Locate the cell with the specified text and output its (X, Y) center coordinate. 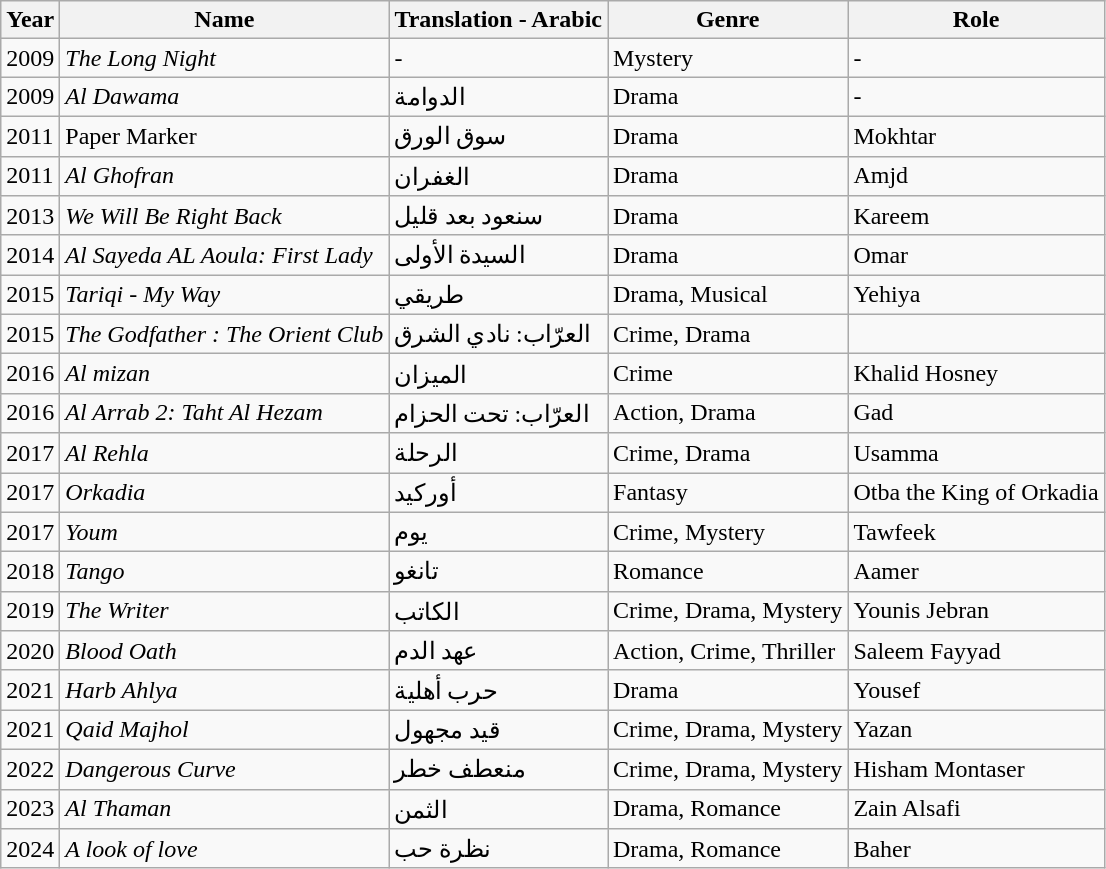
Tango (224, 572)
Youm (224, 532)
Younis Jebran (976, 611)
Gad (976, 413)
Al Ghofran (224, 176)
Drama, Musical (728, 295)
Amjd (976, 176)
Omar (976, 255)
Qaid Majhol (224, 730)
Harb Ahlya (224, 690)
Otba the King of Orkadia (976, 492)
Action, Crime, Thriller (728, 651)
الثمن (498, 809)
Dangerous Curve (224, 769)
Zain Alsafi (976, 809)
2022 (30, 769)
Orkadia (224, 492)
Tariqi - My Way (224, 295)
العرّاب: تحت الحزام (498, 413)
Action, Drama (728, 413)
سنعود بعد قليل (498, 216)
العرّاب: نادي الشرق (498, 334)
Romance (728, 572)
Al Sayeda AL Aoula: First Lady (224, 255)
الغفران (498, 176)
The Long Night (224, 58)
Saleem Fayyad (976, 651)
Genre (728, 20)
The Writer (224, 611)
Name (224, 20)
أوركيد (498, 492)
Al mizan (224, 374)
Tawfeek (976, 532)
عهد الدم (498, 651)
Year (30, 20)
Paper Marker (224, 136)
Al Arrab 2: Taht Al Hezam (224, 413)
الرحلة (498, 453)
تانغو (498, 572)
Mokhtar (976, 136)
Al Thaman (224, 809)
سوق الورق (498, 136)
Blood Oath (224, 651)
Yazan (976, 730)
Role (976, 20)
2019 (30, 611)
Mystery (728, 58)
السيدة الأولى (498, 255)
حرب أهلية (498, 690)
الدوامة (498, 97)
Al Dawama (224, 97)
2024 (30, 849)
Usamma (976, 453)
الكاتب (498, 611)
Fantasy (728, 492)
2023 (30, 809)
Crime (728, 374)
الميزان (498, 374)
نظرة حب (498, 849)
2014 (30, 255)
2018 (30, 572)
Translation - Arabic (498, 20)
The Godfather : The Orient Club (224, 334)
2020 (30, 651)
A look of love (224, 849)
Kareem (976, 216)
2013 (30, 216)
قيد مجهول (498, 730)
Khalid Hosney (976, 374)
يوم (498, 532)
Yousef (976, 690)
منعطف خطر (498, 769)
Al Rehla (224, 453)
Yehiya (976, 295)
Aamer (976, 572)
Crime, Mystery (728, 532)
We Will Be Right Back (224, 216)
Hisham Montaser (976, 769)
طريقي (498, 295)
Baher (976, 849)
